Output the [X, Y] coordinate of the center of the cell containing the given text.  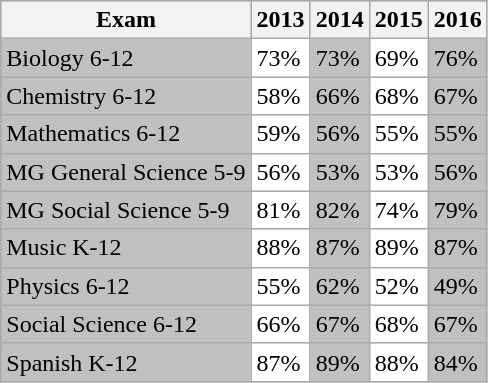
2013 [280, 20]
84% [458, 362]
81% [280, 210]
Chemistry 6-12 [126, 96]
2016 [458, 20]
69% [398, 58]
49% [458, 286]
82% [340, 210]
59% [280, 134]
Exam [126, 20]
58% [280, 96]
Spanish K-12 [126, 362]
Biology 6-12 [126, 58]
MG Social Science 5-9 [126, 210]
MG General Science 5-9 [126, 172]
Physics 6-12 [126, 286]
76% [458, 58]
52% [398, 286]
2015 [398, 20]
62% [340, 286]
79% [458, 210]
Mathematics 6-12 [126, 134]
74% [398, 210]
Music K-12 [126, 248]
Social Science 6-12 [126, 324]
2014 [340, 20]
